Capture the cell that displays the provided text and extract its (x, y) central coordinate. 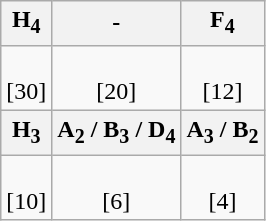
A3 / B2 (222, 132)
[6] (116, 186)
- (116, 23)
F4 (222, 23)
[4] (222, 186)
H4 (26, 23)
A2 / B3 / D4 (116, 132)
[10] (26, 186)
[12] (222, 78)
[20] (116, 78)
[30] (26, 78)
H3 (26, 132)
